Detect which cell encompasses the target text, then output its [x, y] center coordinate. 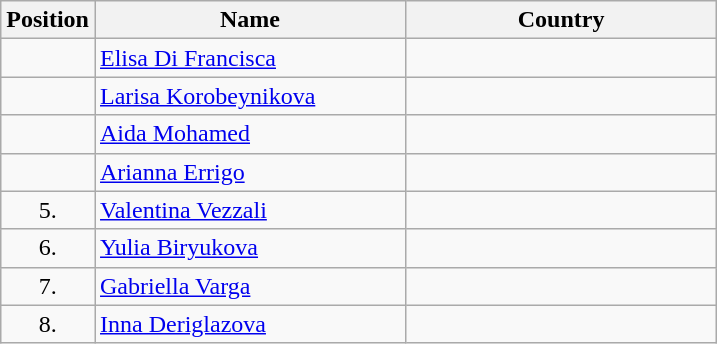
Country [562, 20]
Larisa Korobeynikova [250, 96]
Aida Mohamed [250, 134]
8. [48, 324]
5. [48, 210]
Position [48, 20]
Valentina Vezzali [250, 210]
Inna Deriglazova [250, 324]
7. [48, 286]
Elisa Di Francisca [250, 58]
Yulia Biryukova [250, 248]
Name [250, 20]
Arianna Errigo [250, 172]
Gabriella Varga [250, 286]
6. [48, 248]
